Capture the cell that displays the provided text and extract its [x, y] central coordinate. 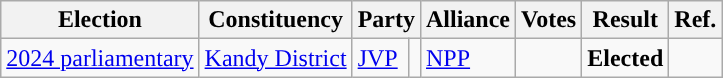
Alliance [468, 20]
Kandy District [276, 58]
Votes [549, 20]
Constituency [276, 20]
JVP [380, 58]
Ref. [696, 20]
Elected [626, 58]
Result [626, 20]
Election [100, 20]
2024 parliamentary [100, 58]
Party [386, 20]
NPP [468, 58]
